Determine the [X, Y] coordinate at the center of the cell enclosing the given text.  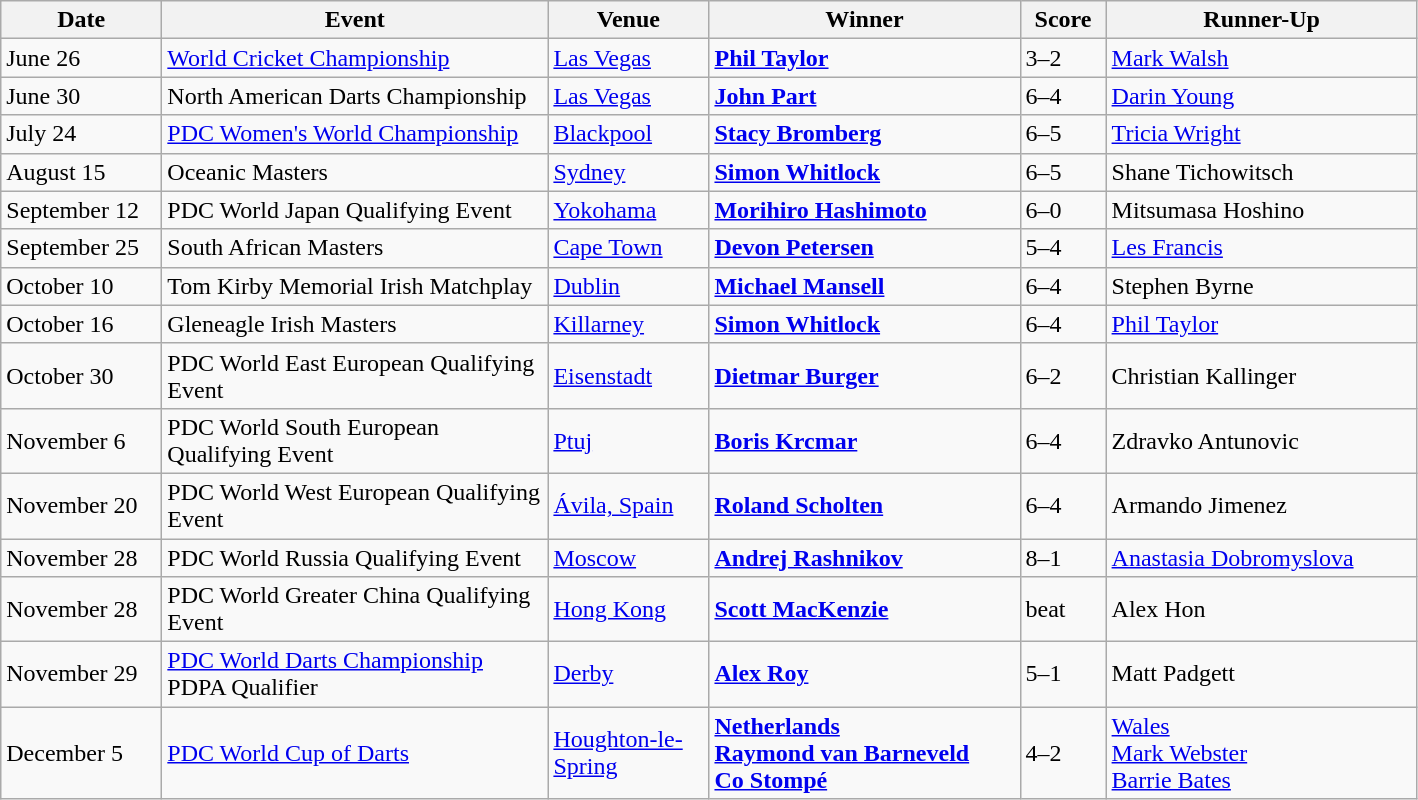
June 26 [82, 58]
Matt Padgett [1262, 674]
Oceanic Masters [355, 172]
Derby [628, 674]
Les Francis [1262, 248]
Dublin [628, 286]
Stephen Byrne [1262, 286]
8–1 [1063, 557]
Cape Town [628, 248]
PDC World West European Qualifying Event [355, 506]
Mitsumasa Hoshino [1262, 210]
Christian Kallinger [1262, 376]
6–0 [1063, 210]
PDC World East European Qualifying Event [355, 376]
November 29 [82, 674]
Shane Tichowitsch [1262, 172]
World Cricket Championship [355, 58]
PDC World Darts Championship PDPA Qualifier [355, 674]
September 12 [82, 210]
Mark Walsh [1262, 58]
Alex Roy [864, 674]
Sydney [628, 172]
5–4 [1063, 248]
3–2 [1063, 58]
PDC Women's World Championship [355, 134]
Roland Scholten [864, 506]
John Part [864, 96]
Michael Mansell [864, 286]
September 25 [82, 248]
Armando Jimenez [1262, 506]
NetherlandsRaymond van BarneveldCo Stompé [864, 753]
Ávila, Spain [628, 506]
Venue [628, 20]
beat [1063, 610]
4–2 [1063, 753]
Yokohama [628, 210]
November 20 [82, 506]
Morihiro Hashimoto [864, 210]
Winner [864, 20]
Anastasia Dobromyslova [1262, 557]
Scott MacKenzie [864, 610]
June 30 [82, 96]
Stacy Bromberg [864, 134]
6–2 [1063, 376]
PDC World Cup of Darts [355, 753]
October 30 [82, 376]
Devon Petersen [864, 248]
Houghton-le-Spring [628, 753]
Killarney [628, 324]
Dietmar Burger [864, 376]
Eisenstadt [628, 376]
Date [82, 20]
August 15 [82, 172]
Darin Young [1262, 96]
Andrej Rashnikov [864, 557]
Blackpool [628, 134]
Score [1063, 20]
Event [355, 20]
PDC World Russia Qualifying Event [355, 557]
December 5 [82, 753]
November 6 [82, 440]
Gleneagle Irish Masters [355, 324]
PDC World Greater China Qualifying Event [355, 610]
WalesMark WebsterBarrie Bates [1262, 753]
July 24 [82, 134]
Moscow [628, 557]
North American Darts Championship [355, 96]
Alex Hon [1262, 610]
Ptuj [628, 440]
PDC World South European Qualifying Event [355, 440]
PDC World Japan Qualifying Event [355, 210]
October 10 [82, 286]
Runner-Up [1262, 20]
5–1 [1063, 674]
Tom Kirby Memorial Irish Matchplay [355, 286]
Hong Kong [628, 610]
Zdravko Antunovic [1262, 440]
Tricia Wright [1262, 134]
October 16 [82, 324]
South African Masters [355, 248]
Boris Krcmar [864, 440]
